Locate the cell with the specified text and output its [x, y] center coordinate. 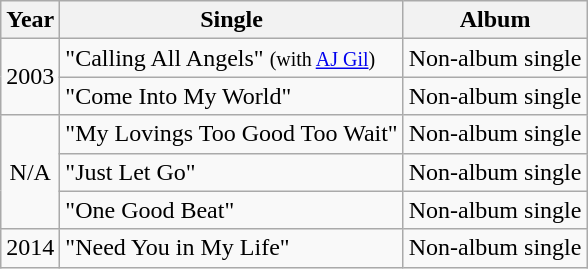
"Come Into My World" [232, 96]
"Just Let Go" [232, 172]
"Need You in My Life" [232, 248]
"One Good Beat" [232, 210]
2014 [30, 248]
"My Lovings Too Good Too Wait" [232, 134]
Single [232, 20]
2003 [30, 77]
N/A [30, 172]
Year [30, 20]
"Calling All Angels" (with AJ Gil) [232, 58]
Album [495, 20]
